Return (X, Y) of the center of cell containing provided text 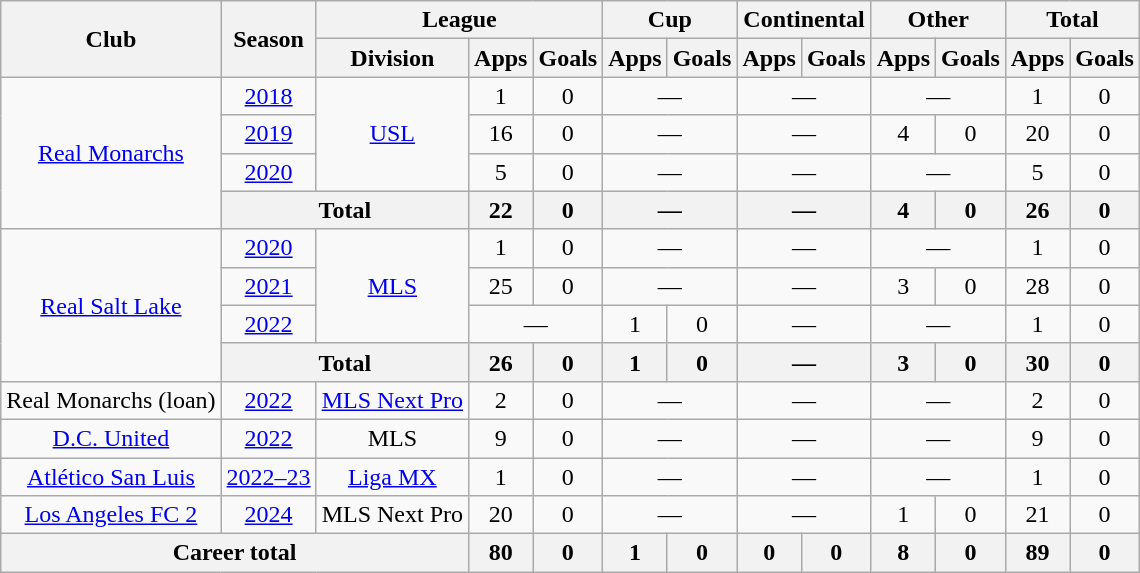
Career total (235, 553)
League (460, 20)
Cup (670, 20)
30 (1037, 362)
Real Salt Lake (111, 305)
Liga MX (392, 477)
21 (1037, 515)
Real Monarchs (111, 153)
2019 (268, 134)
16 (501, 134)
Season (268, 39)
2024 (268, 515)
USL (392, 134)
Club (111, 39)
Continental (804, 20)
89 (1037, 553)
2018 (268, 96)
2021 (268, 286)
Real Monarchs (loan) (111, 400)
Division (392, 58)
28 (1037, 286)
22 (501, 210)
Other (938, 20)
D.C. United (111, 438)
Los Angeles FC 2 (111, 515)
25 (501, 286)
Atlético San Luis (111, 477)
80 (501, 553)
2022–23 (268, 477)
8 (903, 553)
